Return (X, Y) of the center of cell containing provided text 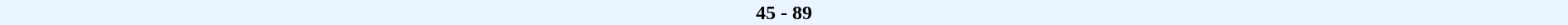
45 - 89 (784, 12)
